Output the (x, y) coordinate of the center of the cell containing the given text.  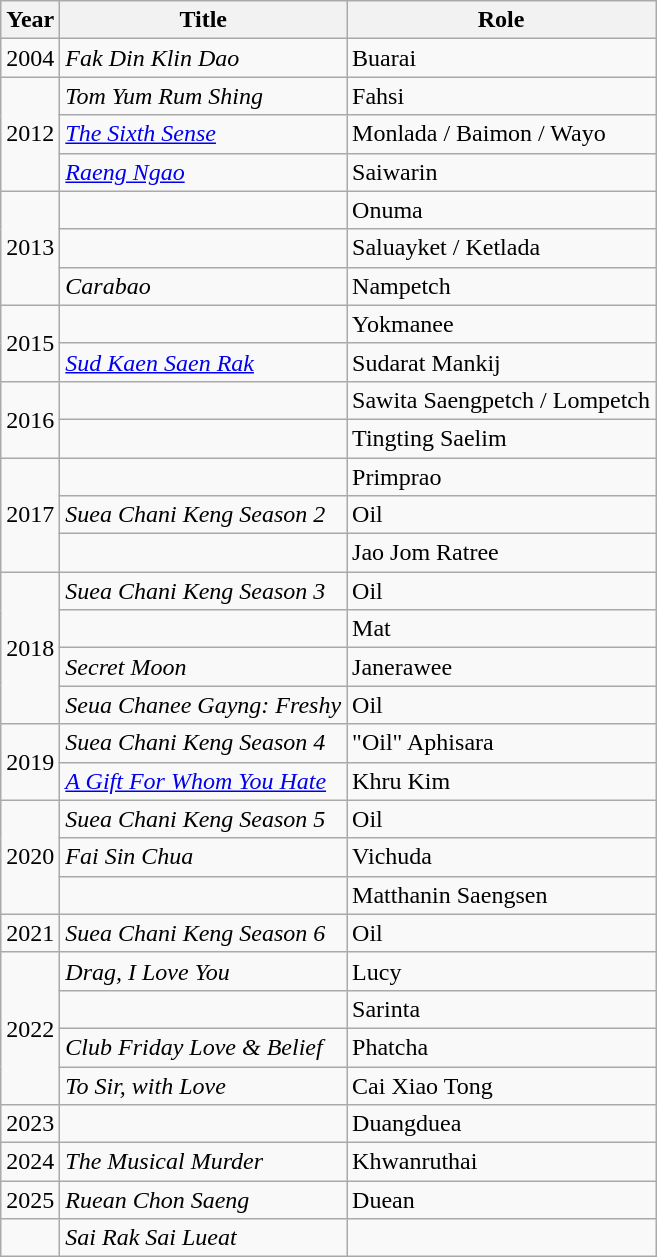
Sarinta (502, 1009)
Sai Rak Sai Lueat (204, 1238)
Vichuda (502, 857)
2024 (30, 1162)
Suea Chani Keng Season 6 (204, 933)
Monlada / Baimon / Wayo (502, 134)
"Oil" Aphisara (502, 743)
Title (204, 20)
Fak Din Klin Dao (204, 58)
Suea Chani Keng Season 4 (204, 743)
Ruean Chon Saeng (204, 1200)
Sawita Saengpetch / Lompetch (502, 400)
2013 (30, 248)
Fahsi (502, 96)
Jao Jom Ratree (502, 553)
2020 (30, 857)
Tom Yum Rum Shing (204, 96)
Khwanruthai (502, 1162)
Yokmanee (502, 324)
Duangduea (502, 1124)
Phatcha (502, 1047)
2012 (30, 134)
Tingting Saelim (502, 438)
2022 (30, 1028)
Buarai (502, 58)
2019 (30, 762)
Club Friday Love & Belief (204, 1047)
The Musical Murder (204, 1162)
Nampetch (502, 286)
Suea Chani Keng Season 3 (204, 591)
The Sixth Sense (204, 134)
Onuma (502, 210)
2016 (30, 419)
Raeng Ngao (204, 172)
Duean (502, 1200)
2021 (30, 933)
Primprao (502, 477)
Sudarat Mankij (502, 362)
To Sir, with Love (204, 1085)
2023 (30, 1124)
2004 (30, 58)
Drag, I Love You (204, 971)
2015 (30, 343)
Cai Xiao Tong (502, 1085)
Suea Chani Keng Season 2 (204, 515)
Janerawee (502, 667)
Role (502, 20)
A Gift For Whom You Hate (204, 781)
Year (30, 20)
Lucy (502, 971)
Secret Moon (204, 667)
Carabao (204, 286)
Sud Kaen Saen Rak (204, 362)
2025 (30, 1200)
Fai Sin Chua (204, 857)
2017 (30, 515)
Saiwarin (502, 172)
Mat (502, 629)
2018 (30, 648)
Seua Chanee Gayng: Freshy (204, 705)
Khru Kim (502, 781)
Matthanin Saengsen (502, 895)
Saluayket / Ketlada (502, 248)
Suea Chani Keng Season 5 (204, 819)
